Provide the (x, y) coordinate of the cell's center where the given text is located.  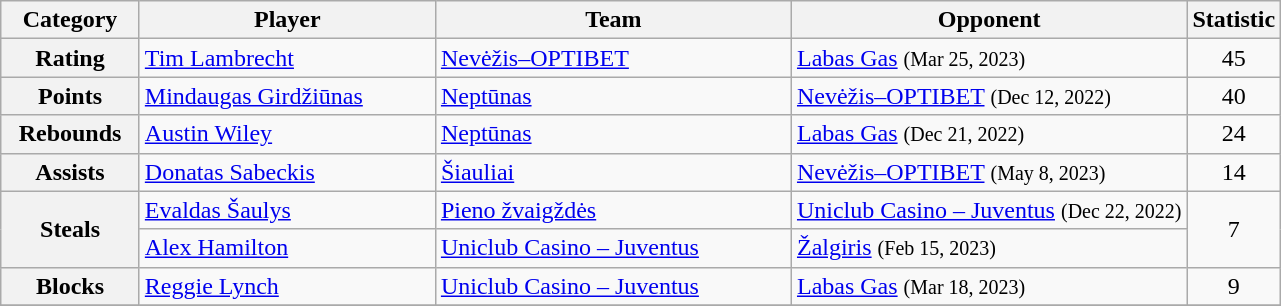
Opponent (989, 20)
Nevėžis–OPTIBET (Dec 12, 2022) (989, 96)
Reggie Lynch (287, 286)
24 (1234, 134)
Alex Hamilton (287, 248)
Mindaugas Girdžiūnas (287, 96)
Blocks (70, 286)
Labas Gas (Mar 18, 2023) (989, 286)
Category (70, 20)
Rating (70, 58)
Uniclub Casino – Juventus (Dec 22, 2022) (989, 210)
7 (1234, 229)
Points (70, 96)
Nevėžis–OPTIBET (May 8, 2023) (989, 172)
9 (1234, 286)
Nevėžis–OPTIBET (613, 58)
40 (1234, 96)
Austin Wiley (287, 134)
Statistic (1234, 20)
Labas Gas (Mar 25, 2023) (989, 58)
Assists (70, 172)
Šiauliai (613, 172)
45 (1234, 58)
Žalgiris (Feb 15, 2023) (989, 248)
Evaldas Šaulys (287, 210)
Labas Gas (Dec 21, 2022) (989, 134)
Steals (70, 229)
14 (1234, 172)
Tim Lambrecht (287, 58)
Donatas Sabeckis (287, 172)
Team (613, 20)
Rebounds (70, 134)
Player (287, 20)
Pieno žvaigždės (613, 210)
